Provide the [x, y] coordinate of the cell's center where the given text is located.  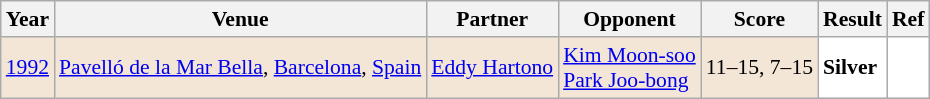
Silver [852, 68]
Partner [492, 19]
Opponent [630, 19]
Result [852, 19]
Eddy Hartono [492, 68]
11–15, 7–15 [760, 68]
Pavelló de la Mar Bella, Barcelona, Spain [240, 68]
Kim Moon-soo Park Joo-bong [630, 68]
Score [760, 19]
Venue [240, 19]
Ref [908, 19]
Year [28, 19]
1992 [28, 68]
